Capture the cell that displays the provided text and extract its [x, y] central coordinate. 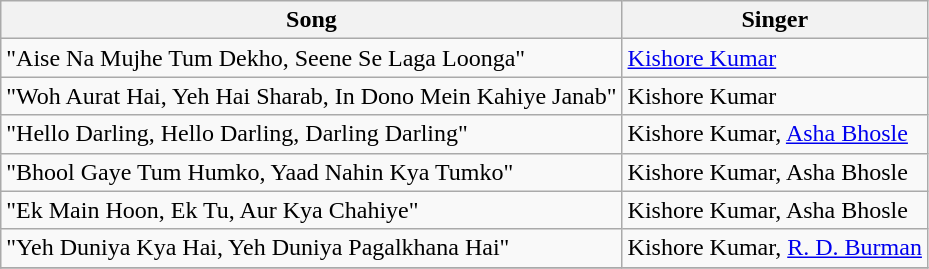
Song [312, 20]
"Yeh Duniya Kya Hai, Yeh Duniya Pagalkhana Hai" [312, 248]
Singer [774, 20]
"Hello Darling, Hello Darling, Darling Darling" [312, 134]
"Ek Main Hoon, Ek Tu, Aur Kya Chahiye" [312, 210]
Kishore Kumar, R. D. Burman [774, 248]
"Aise Na Mujhe Tum Dekho, Seene Se Laga Loonga" [312, 58]
"Bhool Gaye Tum Humko, Yaad Nahin Kya Tumko" [312, 172]
"Woh Aurat Hai, Yeh Hai Sharab, In Dono Mein Kahiye Janab" [312, 96]
